For the text-containing cell, return its midpoint in [X, Y] coordinate format. 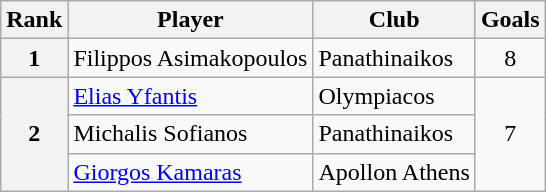
1 [34, 58]
Olympiacos [394, 96]
Michalis Sofianos [190, 134]
Goals [510, 20]
Giorgos Kamaras [190, 172]
8 [510, 58]
Elias Yfantis [190, 96]
Filippos Asimakopoulos [190, 58]
Player [190, 20]
2 [34, 134]
Apollon Athens [394, 172]
Club [394, 20]
Rank [34, 20]
7 [510, 134]
